Determine the (X, Y) coordinate at the center of the cell enclosing the given text.  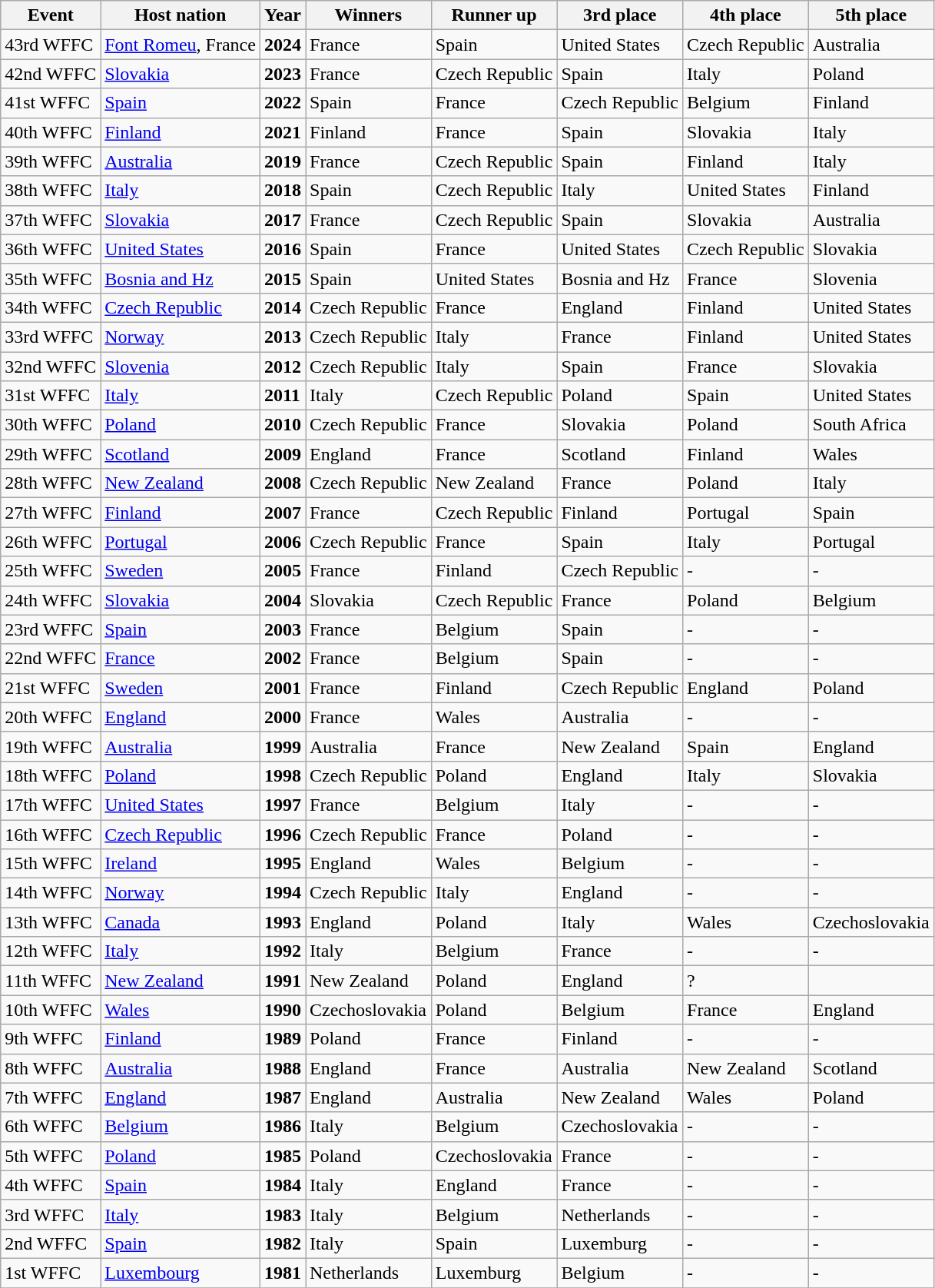
2004 (283, 600)
37th WFFC (51, 220)
8th WFFC (51, 1068)
39th WFFC (51, 161)
Canada (181, 922)
Font Romeu, France (181, 45)
1993 (283, 922)
1994 (283, 893)
1989 (283, 1039)
30th WFFC (51, 425)
5th place (871, 15)
Winners (369, 15)
6th WFFC (51, 1127)
17th WFFC (51, 805)
3rd WFFC (51, 1214)
2006 (283, 542)
2022 (283, 103)
7th WFFC (51, 1097)
15th WFFC (51, 864)
11th WFFC (51, 981)
Year (283, 15)
43rd WFFC (51, 45)
2014 (283, 307)
33rd WFFC (51, 337)
1983 (283, 1214)
14th WFFC (51, 893)
2024 (283, 45)
1988 (283, 1068)
2007 (283, 513)
1995 (283, 864)
5th WFFC (51, 1156)
1998 (283, 775)
1985 (283, 1156)
20th WFFC (51, 717)
2010 (283, 425)
18th WFFC (51, 775)
South Africa (871, 425)
2001 (283, 688)
10th WFFC (51, 1010)
Event (51, 15)
1982 (283, 1243)
2009 (283, 454)
42nd WFFC (51, 74)
32nd WFFC (51, 367)
2015 (283, 278)
24th WFFC (51, 600)
41st WFFC (51, 103)
2019 (283, 161)
2012 (283, 367)
2002 (283, 659)
? (746, 981)
25th WFFC (51, 571)
22nd WFFC (51, 659)
28th WFFC (51, 483)
1996 (283, 834)
1st WFFC (51, 1273)
Ireland (181, 864)
19th WFFC (51, 746)
2003 (283, 629)
1984 (283, 1185)
36th WFFC (51, 249)
1986 (283, 1127)
Runner up (494, 15)
34th WFFC (51, 307)
2021 (283, 132)
1981 (283, 1273)
2011 (283, 396)
2018 (283, 191)
2023 (283, 74)
40th WFFC (51, 132)
2008 (283, 483)
1991 (283, 981)
26th WFFC (51, 542)
2nd WFFC (51, 1243)
2005 (283, 571)
29th WFFC (51, 454)
38th WFFC (51, 191)
1987 (283, 1097)
31st WFFC (51, 396)
1990 (283, 1010)
4th WFFC (51, 1185)
9th WFFC (51, 1039)
4th place (746, 15)
3rd place (620, 15)
1999 (283, 746)
2016 (283, 249)
23rd WFFC (51, 629)
2013 (283, 337)
1992 (283, 951)
1997 (283, 805)
Host nation (181, 15)
2000 (283, 717)
13th WFFC (51, 922)
35th WFFC (51, 278)
2017 (283, 220)
27th WFFC (51, 513)
21st WFFC (51, 688)
12th WFFC (51, 951)
Luxembourg (181, 1273)
16th WFFC (51, 834)
